Return (X, Y) of the center of cell containing provided text 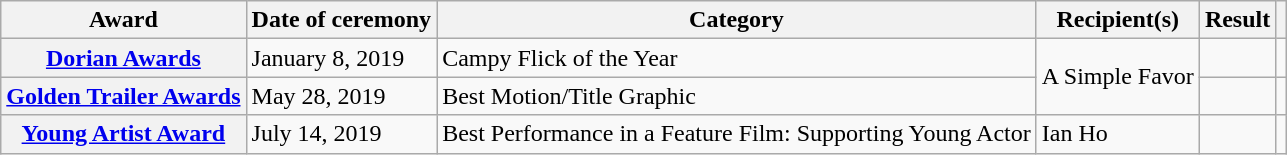
Ian Ho (1118, 134)
Golden Trailer Awards (124, 96)
Campy Flick of the Year (737, 58)
Dorian Awards (124, 58)
July 14, 2019 (342, 134)
Date of ceremony (342, 20)
May 28, 2019 (342, 96)
Best Motion/Title Graphic (737, 96)
Category (737, 20)
Young Artist Award (124, 134)
Award (124, 20)
January 8, 2019 (342, 58)
A Simple Favor (1118, 77)
Best Performance in a Feature Film: Supporting Young Actor (737, 134)
Recipient(s) (1118, 20)
Result (1237, 20)
